Extract the [X, Y] coordinate from the center of the cell holding the provided text.  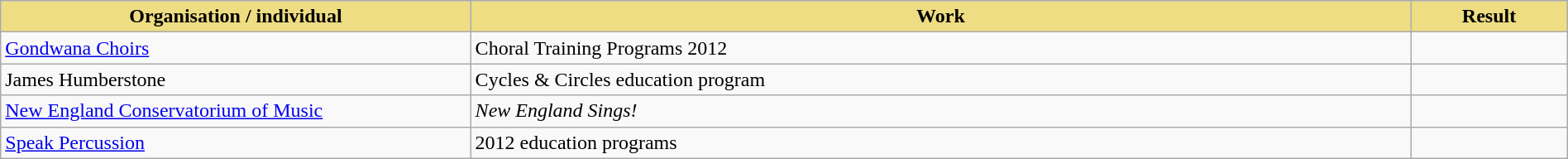
Work [941, 17]
New England Conservatorium of Music [236, 111]
2012 education programs [941, 142]
Organisation / individual [236, 17]
Choral Training Programs 2012 [941, 48]
Speak Percussion [236, 142]
Cycles & Circles education program [941, 79]
Result [1489, 17]
Gondwana Choirs [236, 48]
James Humberstone [236, 79]
New England Sings! [941, 111]
